For the text-containing cell, return its midpoint in [x, y] coordinate format. 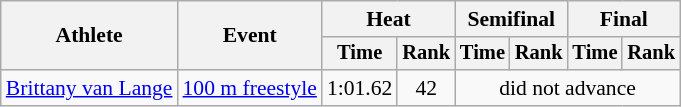
Heat [388, 19]
1:01.62 [360, 88]
Semifinal [511, 19]
Final [623, 19]
Athlete [90, 36]
did not advance [568, 88]
100 m freestyle [250, 88]
Brittany van Lange [90, 88]
42 [426, 88]
Event [250, 36]
